Detect which cell encompasses the target text, then output its [X, Y] center coordinate. 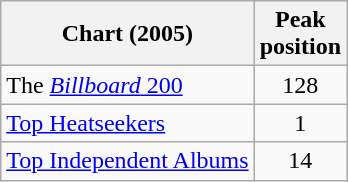
Top Independent Albums [128, 161]
Peakposition [300, 34]
14 [300, 161]
128 [300, 85]
Chart (2005) [128, 34]
Top Heatseekers [128, 123]
1 [300, 123]
The Billboard 200 [128, 85]
